For the text-containing cell, return its midpoint in [x, y] coordinate format. 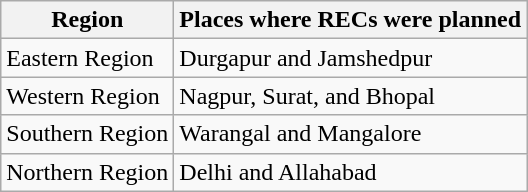
Region [88, 20]
Delhi and Allahabad [350, 172]
Northern Region [88, 172]
Durgapur and Jamshedpur [350, 58]
Western Region [88, 96]
Places where RECs were planned [350, 20]
Nagpur, Surat, and Bhopal [350, 96]
Eastern Region [88, 58]
Southern Region [88, 134]
Warangal and Mangalore [350, 134]
